Pinpoint the cell where the given text exists, returning its (x, y) midpoint coordinate. 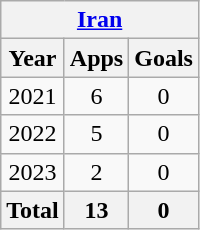
6 (96, 96)
2 (96, 172)
Goals (164, 58)
13 (96, 210)
5 (96, 134)
Iran (100, 20)
2021 (33, 96)
Total (33, 210)
2022 (33, 134)
Year (33, 58)
2023 (33, 172)
Apps (96, 58)
